Extract the (X, Y) coordinate from the center of the cell holding the provided text.  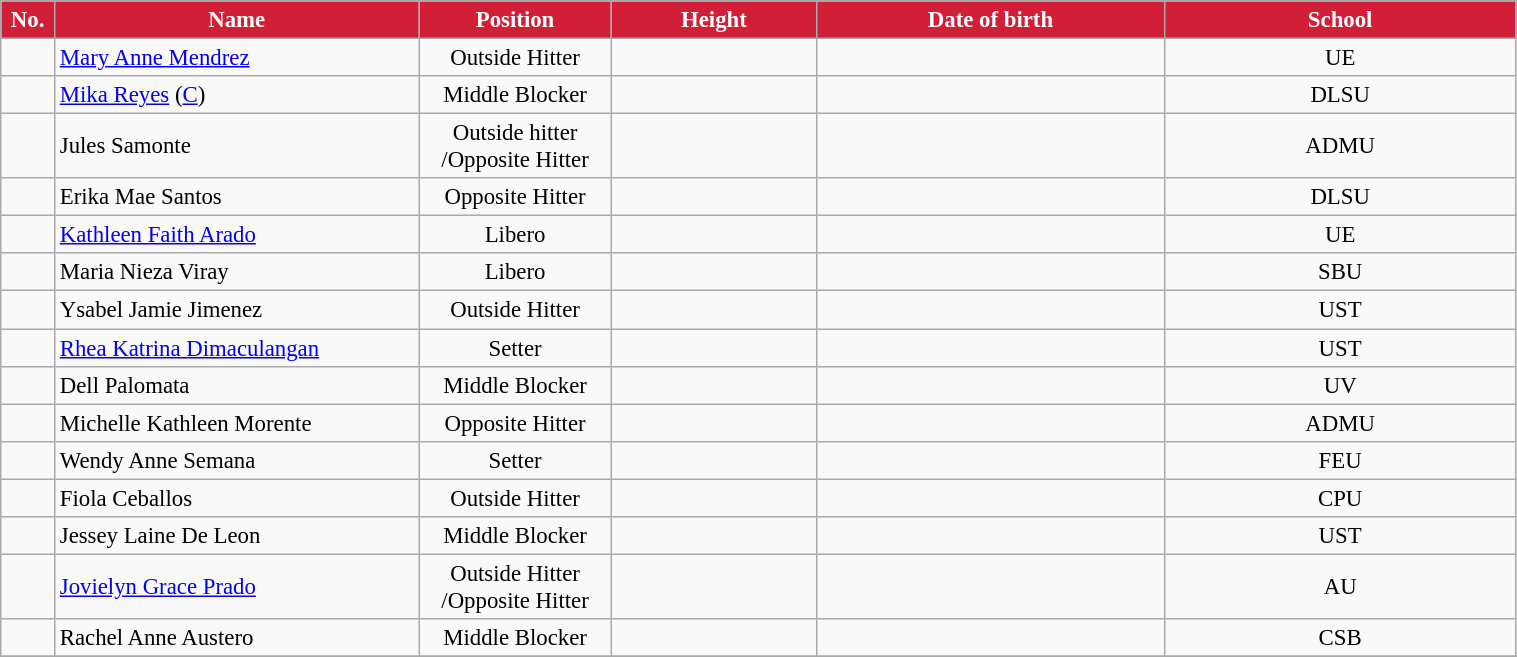
Mary Anne Mendrez (236, 58)
Ysabel Jamie Jimenez (236, 310)
Rachel Anne Austero (236, 638)
No. (28, 20)
Mika Reyes (C) (236, 95)
Position (515, 20)
Rhea Katrina Dimaculangan (236, 348)
CPU (1340, 498)
Dell Palomata (236, 385)
Height (714, 20)
SBU (1340, 273)
CSB (1340, 638)
Jessey Laine De Leon (236, 536)
Maria Nieza Viray (236, 273)
Michelle Kathleen Morente (236, 423)
UV (1340, 385)
Name (236, 20)
Outside hitter /Opposite Hitter (515, 146)
Jules Samonte (236, 146)
Wendy Anne Semana (236, 460)
Outside Hitter /Opposite Hitter (515, 586)
School (1340, 20)
Jovielyn Grace Prado (236, 586)
Fiola Ceballos (236, 498)
Erika Mae Santos (236, 197)
FEU (1340, 460)
AU (1340, 586)
Kathleen Faith Arado (236, 235)
Date of birth (991, 20)
